Find where the given text appears and provide that cell's center as [X, Y] coordinate. 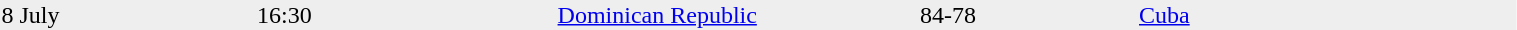
16:30 [285, 15]
Dominican Republic [568, 15]
84-78 [948, 15]
Cuba [1328, 15]
8 July [95, 15]
